Provide the [X, Y] coordinate of the cell's center where the given text is located.  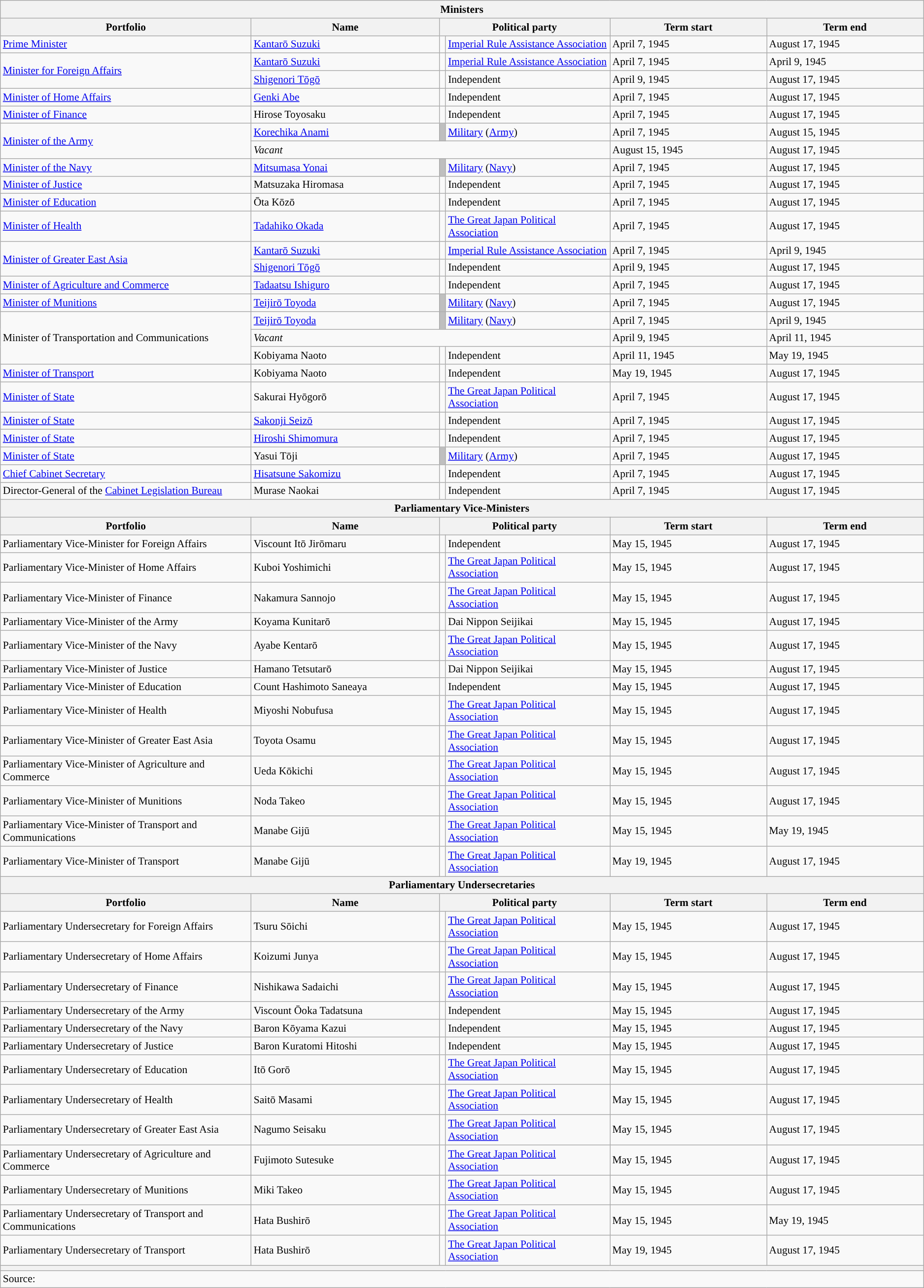
Parliamentary Undersecretary of the Army [126, 1011]
Parliamentary Vice-Minister of the Navy [126, 646]
Minister of Agriculture and Commerce [126, 285]
Count Hashimoto Saneaya [345, 687]
Chief Cabinet Secretary [126, 474]
Parliamentary Undersecretary of Justice [126, 1046]
Parliamentary Vice-Minister of the Army [126, 622]
Ministers [462, 9]
Toyota Osamu [345, 740]
Minister of Home Affairs [126, 97]
Viscount Ōoka Tadatsuna [345, 1011]
Parliamentary Undersecretary of Greater East Asia [126, 1130]
Parliamentary Undersecretary for Foreign Affairs [126, 927]
Nakamura Sannojo [345, 597]
Parliamentary Undersecretary of Munitions [126, 1190]
Ueda Kōkichi [345, 771]
Source: [462, 1279]
Prime Minister [126, 44]
Itō Gorō [345, 1070]
Minister of the Navy [126, 168]
Parliamentary Undersecretary of Agriculture and Commerce [126, 1160]
Matsuzaka Hiromasa [345, 185]
Viscount Itō Jirōmaru [345, 544]
Tadaatsu Ishiguro [345, 285]
Tadahiko Okada [345, 227]
Hiroshi Shimomura [345, 439]
Tsuru Sōichi [345, 927]
Baron Kōyama Kazui [345, 1028]
Minister of the Army [126, 141]
Hisatsune Sakomizu [345, 474]
Minister of Greater East Asia [126, 259]
Parliamentary Vice-Minister of Munitions [126, 801]
Mitsumasa Yonai [345, 168]
Kuboi Yoshimichi [345, 568]
Hamano Tetsutarō [345, 669]
Parliamentary Undersecretaries [462, 885]
Korechika Anami [345, 133]
Parliamentary Undersecretary of Education [126, 1070]
Nagumo Seisaku [345, 1130]
Parliamentary Vice-Minister of Home Affairs [126, 568]
Parliamentary Vice-Minister of Agriculture and Commerce [126, 771]
Miyoshi Nobufusa [345, 711]
Minister of Health [126, 227]
Parliamentary Vice-Minister of Justice [126, 669]
Minister of Munitions [126, 303]
Hirose Toyosaku [345, 115]
Murase Naokai [345, 491]
Parliamentary Vice-Minister of Finance [126, 597]
Parliamentary Undersecretary of Transport [126, 1250]
Parliamentary Undersecretary of Transport and Communications [126, 1220]
Parliamentary Undersecretary of Finance [126, 987]
Genki Abe [345, 97]
Ayabe Kentarō [345, 646]
Parliamentary Vice-Minister of Transport [126, 862]
Baron Kuratomi Hitoshi [345, 1046]
Minister of Transport [126, 373]
Sakonji Seizō [345, 421]
Minister of Finance [126, 115]
Parliamentary Undersecretary of Health [126, 1100]
Parliamentary Vice-Minister of Education [126, 687]
Director-General of the Cabinet Legislation Bureau [126, 491]
Nishikawa Sadaichi [345, 987]
Noda Takeo [345, 801]
Fujimoto Sutesuke [345, 1160]
Koizumi Junya [345, 956]
Yasui Tōji [345, 456]
Miki Takeo [345, 1190]
Parliamentary Vice-Minister of Health [126, 711]
Minister of Justice [126, 185]
Minister of Transportation and Communications [126, 338]
Saitō Masami [345, 1100]
Minister of Education [126, 203]
Minister for Foreign Affairs [126, 71]
Parliamentary Vice-Minister of Transport and Communications [126, 831]
Ōta Kōzō [345, 203]
Parliamentary Vice-Minister of Greater East Asia [126, 740]
Parliamentary Undersecretary of the Navy [126, 1028]
Parliamentary Vice-Ministers [462, 509]
Parliamentary Undersecretary of Home Affairs [126, 956]
Sakurai Hyōgorō [345, 397]
Parliamentary Vice-Minister for Foreign Affairs [126, 544]
Koyama Kunitarō [345, 622]
